Identify which cell holds the provided text, then report its [X, Y] central coordinate. 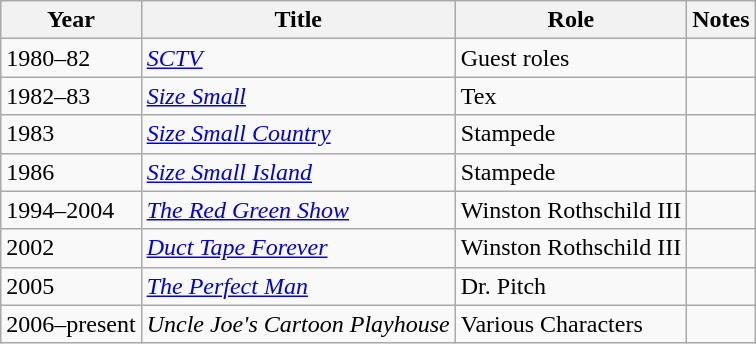
Uncle Joe's Cartoon Playhouse [298, 324]
1983 [71, 134]
SCTV [298, 58]
Various Characters [570, 324]
Size Small Country [298, 134]
2005 [71, 286]
Role [570, 20]
1982–83 [71, 96]
Size Small [298, 96]
Tex [570, 96]
1994–2004 [71, 210]
Notes [721, 20]
2002 [71, 248]
1980–82 [71, 58]
The Perfect Man [298, 286]
Dr. Pitch [570, 286]
Size Small Island [298, 172]
Year [71, 20]
Guest roles [570, 58]
The Red Green Show [298, 210]
2006–present [71, 324]
Duct Tape Forever [298, 248]
1986 [71, 172]
Title [298, 20]
